Provide the [x, y] coordinate of the cell's center where the given text is located.  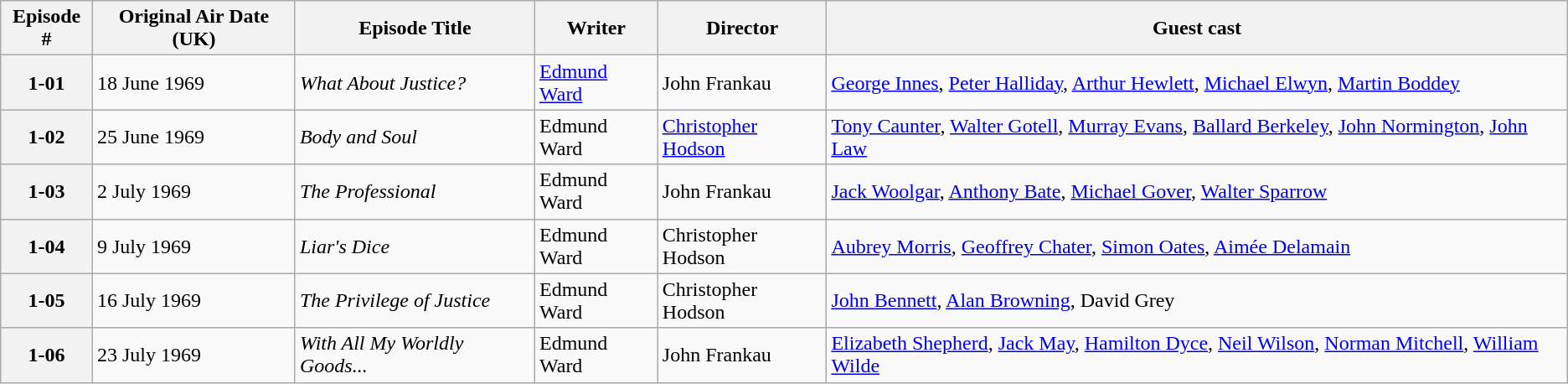
1-06 [47, 355]
25 June 1969 [193, 138]
Jack Woolgar, Anthony Bate, Michael Gover, Walter Sparrow [1197, 191]
1-03 [47, 191]
Guest cast [1197, 29]
Liar's Dice [415, 246]
16 July 1969 [193, 300]
Aubrey Morris, Geoffrey Chater, Simon Oates, Aimée Delamain [1197, 246]
Body and Soul [415, 138]
What About Justice? [415, 82]
1-01 [47, 82]
The Professional [415, 191]
1-02 [47, 138]
Director [742, 29]
John Bennett, Alan Browning, David Grey [1197, 300]
1-04 [47, 246]
23 July 1969 [193, 355]
18 June 1969 [193, 82]
9 July 1969 [193, 246]
1-05 [47, 300]
Original Air Date (UK) [193, 29]
Elizabeth Shepherd, Jack May, Hamilton Dyce, Neil Wilson, Norman Mitchell, William Wilde [1197, 355]
Episode Title [415, 29]
Tony Caunter, Walter Gotell, Murray Evans, Ballard Berkeley, John Normington, John Law [1197, 138]
Writer [596, 29]
George Innes, Peter Halliday, Arthur Hewlett, Michael Elwyn, Martin Boddey [1197, 82]
Episode # [47, 29]
With All My Worldly Goods... [415, 355]
The Privilege of Justice [415, 300]
2 July 1969 [193, 191]
